Identify which cell holds the provided text, then report its [X, Y] central coordinate. 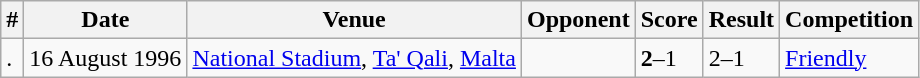
. [12, 58]
Venue [354, 20]
Result [741, 20]
16 August 1996 [106, 58]
Score [669, 20]
Friendly [850, 58]
Competition [850, 20]
Date [106, 20]
# [12, 20]
Opponent [578, 20]
National Stadium, Ta' Qali, Malta [354, 58]
